Locate the cell with the specified text and output its [X, Y] center coordinate. 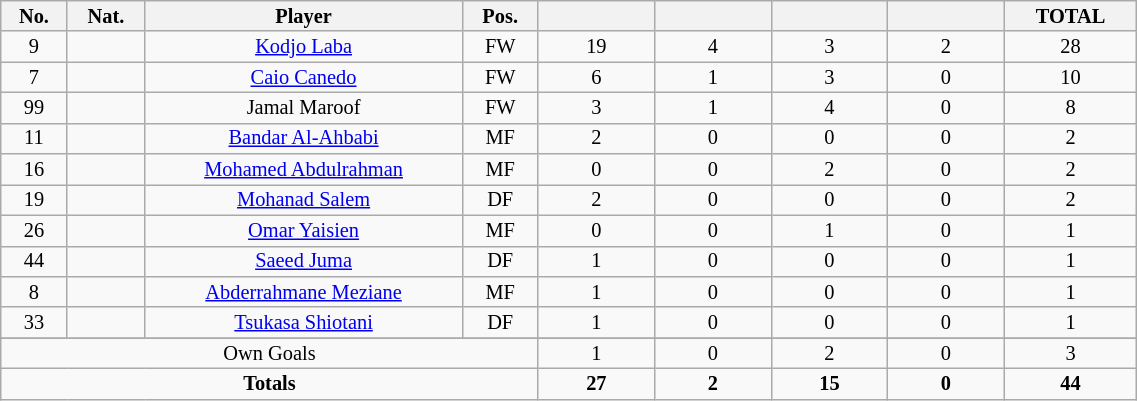
Bandar Al-Ahbabi [304, 138]
Own Goals [270, 354]
Totals [270, 384]
Mohanad Salem [304, 200]
Abderrahmane Meziane [304, 292]
6 [596, 78]
Player [304, 16]
Pos. [500, 16]
Saeed Juma [304, 262]
Omar Yaisien [304, 230]
15 [830, 384]
28 [1070, 46]
16 [34, 170]
Tsukasa Shiotani [304, 322]
Mohamed Abdulrahman [304, 170]
Nat. [106, 16]
Caio Canedo [304, 78]
Kodjo Laba [304, 46]
No. [34, 16]
99 [34, 108]
7 [34, 78]
10 [1070, 78]
Jamal Maroof [304, 108]
33 [34, 322]
TOTAL [1070, 16]
27 [596, 384]
11 [34, 138]
26 [34, 230]
9 [34, 46]
